Return (x, y) of the center of cell containing provided text 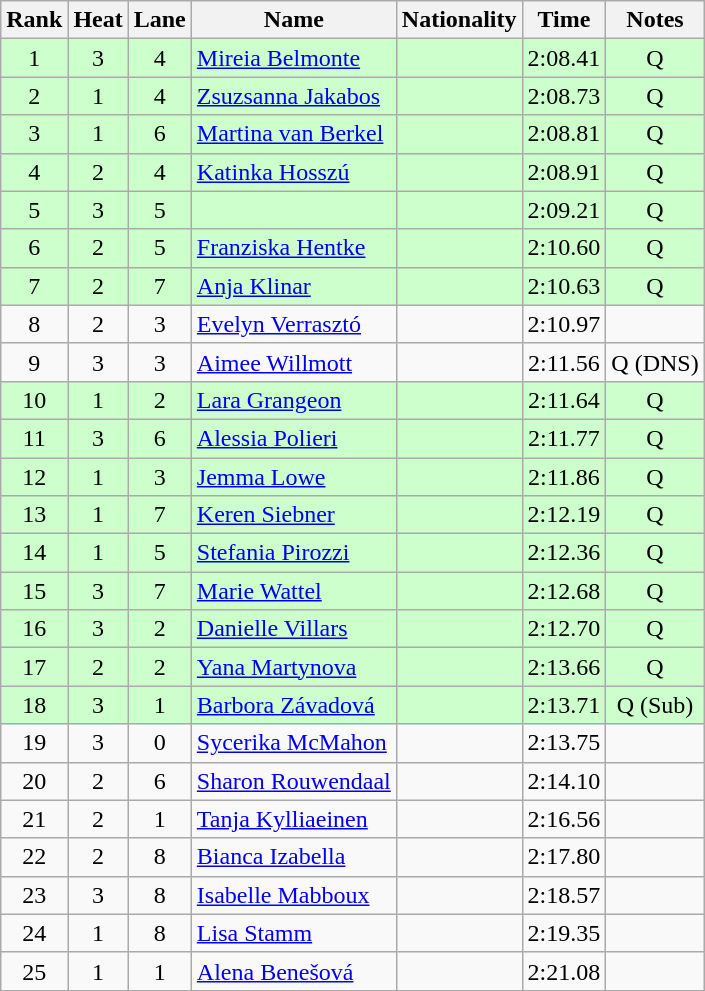
Stefania Pirozzi (294, 553)
2:14.10 (564, 781)
2:17.80 (564, 857)
2:08.91 (564, 172)
2:12.36 (564, 553)
Katinka Hosszú (294, 172)
Tanja Kylliaeinen (294, 819)
18 (34, 705)
9 (34, 362)
2:12.19 (564, 515)
2:11.64 (564, 400)
2:09.21 (564, 210)
Notes (655, 20)
16 (34, 629)
2:12.70 (564, 629)
Isabelle Mabboux (294, 895)
2:11.56 (564, 362)
19 (34, 743)
24 (34, 933)
2:18.57 (564, 895)
Bianca Izabella (294, 857)
25 (34, 971)
2:12.68 (564, 591)
2:21.08 (564, 971)
2:10.97 (564, 324)
22 (34, 857)
12 (34, 477)
Lisa Stamm (294, 933)
2:16.56 (564, 819)
11 (34, 438)
Franziska Hentke (294, 248)
2:13.71 (564, 705)
13 (34, 515)
Rank (34, 20)
Name (294, 20)
Marie Wattel (294, 591)
Zsuzsanna Jakabos (294, 96)
2:10.60 (564, 248)
2:08.81 (564, 134)
Aimee Willmott (294, 362)
2:08.41 (564, 58)
0 (160, 743)
Alena Benešová (294, 971)
Nationality (459, 20)
Heat (98, 20)
Time (564, 20)
2:08.73 (564, 96)
14 (34, 553)
2:19.35 (564, 933)
Lara Grangeon (294, 400)
10 (34, 400)
Yana Martynova (294, 667)
Q (DNS) (655, 362)
Sycerika McMahon (294, 743)
2:11.86 (564, 477)
2:13.75 (564, 743)
2:11.77 (564, 438)
21 (34, 819)
Danielle Villars (294, 629)
Mireia Belmonte (294, 58)
Sharon Rouwendaal (294, 781)
Jemma Lowe (294, 477)
20 (34, 781)
Barbora Závadová (294, 705)
Alessia Polieri (294, 438)
Evelyn Verrasztó (294, 324)
Q (Sub) (655, 705)
15 (34, 591)
23 (34, 895)
2:13.66 (564, 667)
2:10.63 (564, 286)
Lane (160, 20)
Anja Klinar (294, 286)
Martina van Berkel (294, 134)
17 (34, 667)
Keren Siebner (294, 515)
